Find where the given text appears and provide that cell's center as [X, Y] coordinate. 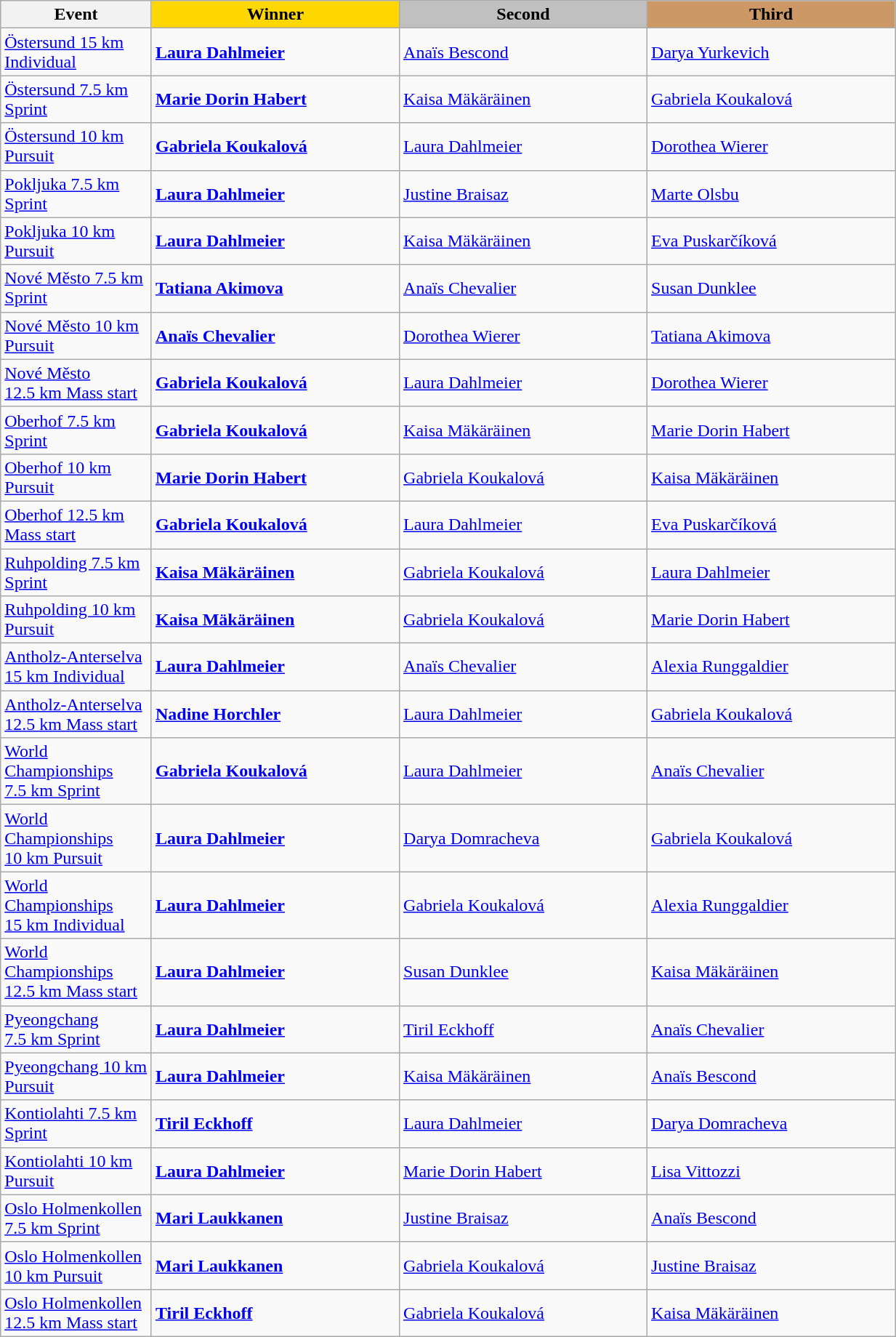
Oberhof 12.5 km Mass start [76, 525]
Nové Město 7.5 km Sprint [76, 288]
Winner [275, 15]
Nové Město 12.5 km Mass start [76, 382]
World Championships 12.5 km Mass start [76, 972]
Pyeongchang 10 km Pursuit [76, 1076]
Oslo Holmenkollen 12.5 km Mass start [76, 1313]
Pokljuka 7.5 km Sprint [76, 193]
Pokljuka 10 km Pursuit [76, 241]
Kontiolahti 7.5 km Sprint [76, 1124]
Östersund 15 km Individual [76, 52]
Lisa Vittozzi [772, 1171]
World Championships 10 km Pursuit [76, 838]
Oberhof 7.5 km Sprint [76, 430]
Marte Olsbu [772, 193]
Antholz-Anterselva 12.5 km Mass start [76, 714]
Second [523, 15]
Ruhpolding 10 km Pursuit [76, 619]
World Championships 7.5 km Sprint [76, 771]
Östersund 10 km Pursuit [76, 147]
Antholz-Anterselva 15 km Individual [76, 667]
Darya Yurkevich [772, 52]
Nové Město 10 km Pursuit [76, 336]
Oslo Holmenkollen 10 km Pursuit [76, 1265]
World Championships 15 km Individual [76, 905]
Oberhof 10 km Pursuit [76, 477]
Nadine Horchler [275, 714]
Östersund 7.5 km Sprint [76, 99]
Pyeongchang 7.5 km Sprint [76, 1029]
Oslo Holmenkollen 7.5 km Sprint [76, 1218]
Kontiolahti 10 km Pursuit [76, 1171]
Third [772, 15]
Ruhpolding 7.5 km Sprint [76, 571]
Event [76, 15]
